Extract the (x, y) coordinate from the center of the cell holding the provided text.  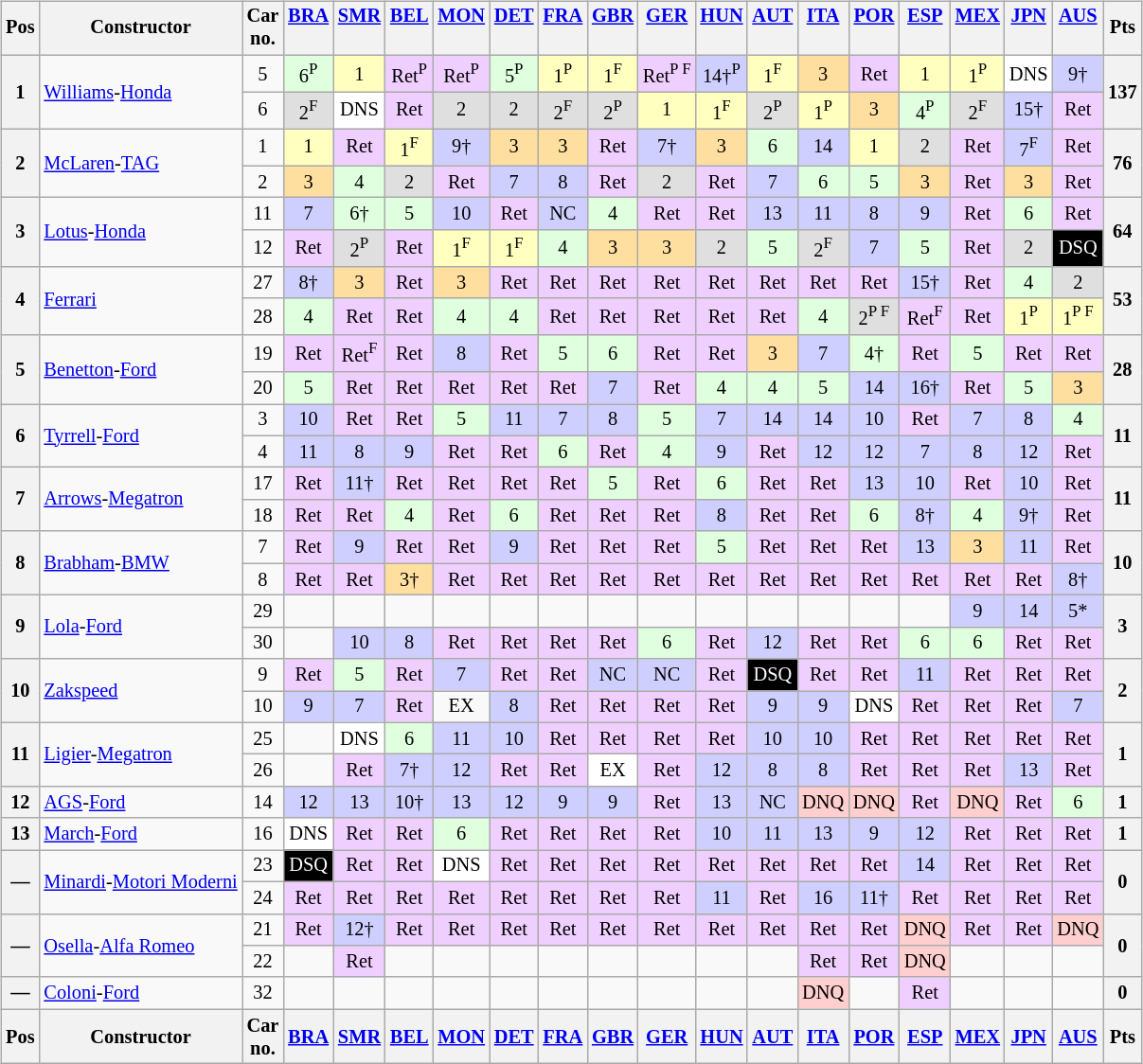
Tyrrell-Ford (140, 435)
32 (263, 993)
29 (263, 612)
30 (263, 643)
4P (925, 110)
2P F (874, 316)
Ferrari (140, 301)
27 (263, 282)
24 (263, 897)
Lotus-Honda (140, 233)
Zakspeed (140, 691)
16† (925, 388)
22 (263, 962)
4† (874, 354)
137 (1122, 92)
10† (409, 803)
1P F (1078, 316)
Benetton-Ford (140, 369)
53 (1122, 301)
23 (263, 866)
Brabham-BMW (140, 562)
20 (263, 388)
Lola-Ford (140, 627)
64 (1122, 233)
Osella-Alfa Romeo (140, 945)
AGS-Ford (140, 803)
3† (409, 579)
McLaren-TAG (140, 163)
Williams-Honda (140, 92)
6† (360, 214)
March-Ford (140, 834)
Ligier-Megatron (140, 754)
12† (360, 930)
RetP F (667, 74)
26 (263, 771)
5P (514, 74)
7F (1028, 148)
21 (263, 930)
Minardi-Motori Moderni (140, 882)
76 (1122, 163)
25 (263, 738)
19 (263, 354)
Arrows-Megatron (140, 500)
17 (263, 484)
6P (309, 74)
14†P (722, 74)
Coloni-Ford (140, 993)
5* (1078, 612)
18 (263, 516)
